Identify which cell holds the provided text, then report its (x, y) central coordinate. 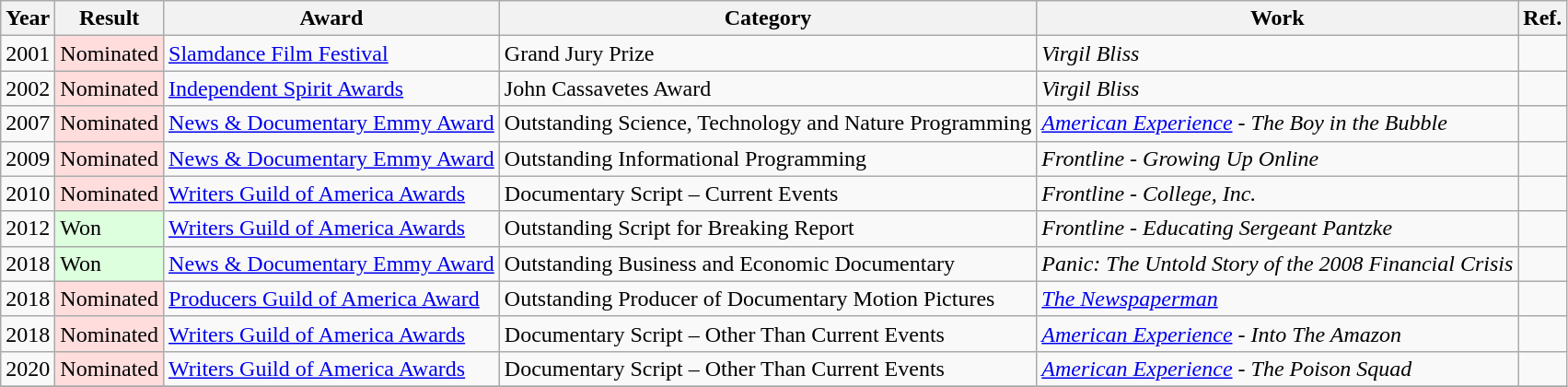
Producers Guild of America Award (331, 299)
Frontline - College, Inc. (1278, 193)
2012 (28, 229)
2020 (28, 369)
Outstanding Producer of Documentary Motion Pictures (768, 299)
Year (28, 18)
Outstanding Business and Economic Documentary (768, 264)
2009 (28, 158)
Independent Spirit Awards (331, 88)
2007 (28, 123)
Result (110, 18)
Slamdance Film Festival (331, 53)
Outstanding Script for Breaking Report (768, 229)
Panic: The Untold Story of the 2008 Financial Crisis (1278, 264)
Ref. (1543, 18)
2001 (28, 53)
The Newspaperman (1278, 299)
Work (1278, 18)
Outstanding Informational Programming (768, 158)
American Experience - Into The Amazon (1278, 334)
2010 (28, 193)
Frontline - Growing Up Online (1278, 158)
John Cassavetes Award (768, 88)
Outstanding Science, Technology and Nature Programming (768, 123)
American Experience - The Boy in the Bubble (1278, 123)
American Experience - The Poison Squad (1278, 369)
Category (768, 18)
2002 (28, 88)
Award (331, 18)
Grand Jury Prize (768, 53)
Frontline - Educating Sergeant Pantzke (1278, 229)
Documentary Script – Current Events (768, 193)
